Capture the cell that displays the provided text and extract its [X, Y] central coordinate. 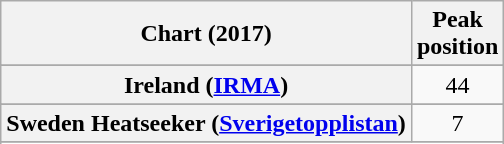
Sweden Heatseeker (Sverigetopplistan) [206, 123]
Peak position [457, 34]
Ireland (IRMA) [206, 85]
7 [457, 123]
Chart (2017) [206, 34]
44 [457, 85]
